Capture the cell that displays the provided text and extract its [x, y] central coordinate. 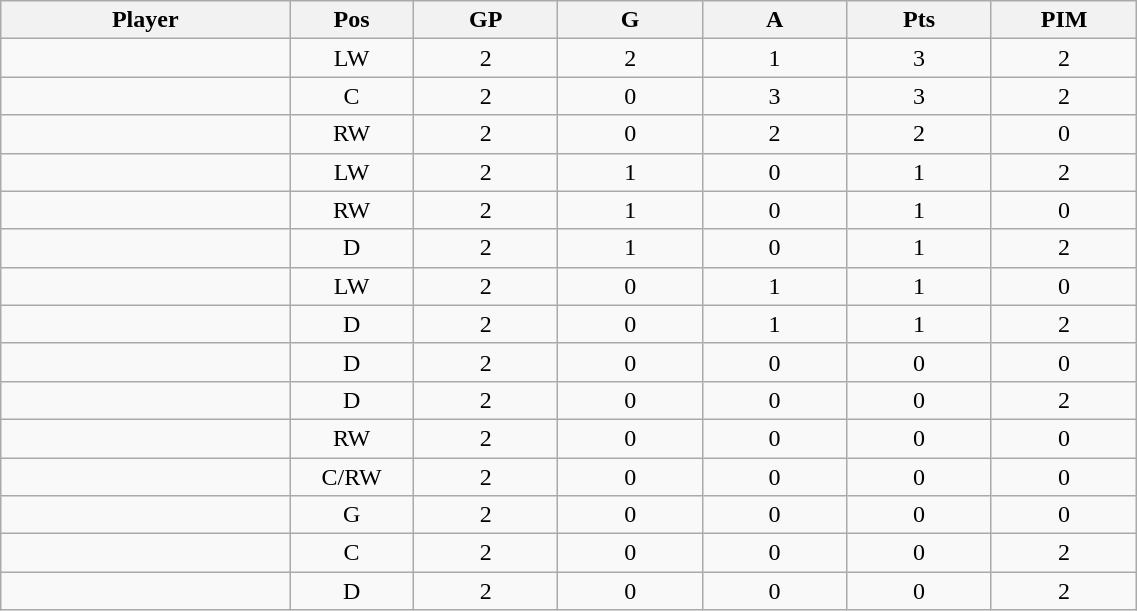
Player [146, 20]
C/RW [352, 477]
GP [485, 20]
A [774, 20]
Pts [919, 20]
PIM [1064, 20]
Pos [352, 20]
